Pinpoint the cell where the given text exists, returning its [X, Y] midpoint coordinate. 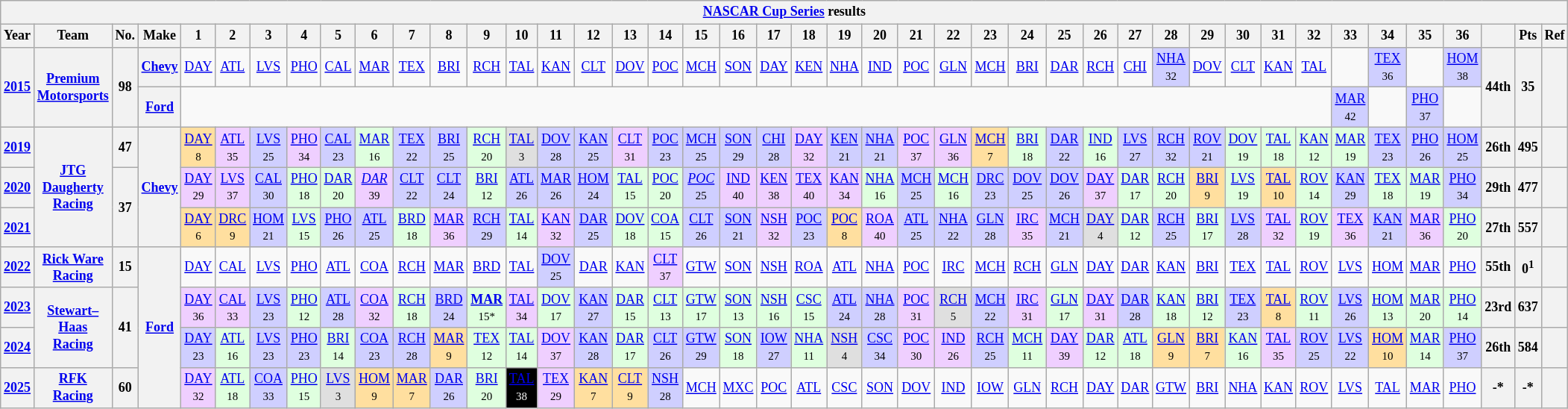
17 [774, 36]
PHO15 [304, 387]
DOV19 [1243, 147]
SON18 [738, 348]
LVS3 [339, 387]
PHO12 [304, 307]
33 [1350, 36]
KAN32 [556, 228]
CSC [845, 387]
32 [1314, 36]
BRI25 [449, 147]
12 [593, 36]
HOM38 [1463, 67]
MAR15* [487, 307]
LVS27 [1135, 147]
LVS15 [304, 228]
29 [1207, 36]
NASCAR Cup Series results [784, 12]
BRD [487, 267]
DOV28 [556, 147]
PHO14 [1463, 307]
CLT13 [665, 307]
TEX22 [412, 147]
KEN38 [774, 187]
28 [1171, 36]
1 [198, 36]
BRI18 [1027, 147]
98 [125, 87]
PHO18 [304, 187]
GTW29 [701, 348]
557 [1528, 228]
TAL18 [1279, 147]
PHO23 [304, 348]
DAR26 [449, 387]
3 [268, 36]
PHO20 [1463, 228]
DAR22 [1065, 147]
HOM24 [593, 187]
KAN7 [593, 387]
IRC [954, 267]
IND16 [1101, 147]
KEN [809, 67]
RFK Racing [73, 387]
CLT9 [630, 387]
20 [880, 36]
NHA21 [880, 147]
2024 [18, 348]
MXC [738, 387]
DAY4 [1101, 228]
CHI28 [774, 147]
13 [630, 36]
30 [1243, 36]
KAN18 [1171, 307]
KAN25 [593, 147]
ROV19 [1314, 228]
CSC34 [880, 348]
GLN36 [954, 147]
MCH21 [1065, 228]
Make [160, 36]
9 [487, 36]
DOV26 [1065, 187]
LVS28 [1243, 228]
KAN21 [1388, 228]
CHI [1135, 67]
COA15 [665, 228]
495 [1528, 147]
NSH16 [774, 307]
23rd [1499, 307]
DAY8 [198, 147]
19 [845, 36]
KEN21 [845, 147]
IND40 [738, 187]
KAN16 [1243, 348]
CLT24 [449, 187]
ATL26 [521, 187]
NHA16 [880, 187]
NHA32 [1171, 67]
IND26 [954, 348]
MAR16 [374, 147]
IRC31 [1027, 307]
MCH7 [990, 147]
27th [1499, 228]
GLN17 [1065, 307]
Team [73, 36]
MCH22 [990, 307]
TAL35 [1279, 348]
RCH5 [954, 307]
Ref [1555, 36]
COA [374, 267]
DOV18 [630, 228]
NSH4 [845, 348]
CLT31 [630, 147]
TAL8 [1279, 307]
KAN29 [1350, 187]
CSC15 [809, 307]
MAR20 [1425, 307]
5 [339, 36]
2015 [18, 87]
DAY37 [1101, 187]
26 [1101, 36]
DAR28 [1135, 307]
MCH16 [954, 187]
RCH18 [412, 307]
POC8 [845, 228]
KAN27 [593, 307]
2020 [18, 187]
CLT22 [412, 187]
DOV17 [556, 307]
MAR42 [1350, 107]
31 [1279, 36]
SON21 [738, 228]
7 [412, 36]
27 [1135, 36]
LVS37 [233, 187]
NSH28 [665, 387]
TEX40 [809, 187]
Stewart–Haas Racing [73, 327]
BRI20 [487, 387]
RCH29 [487, 228]
IOW [990, 387]
LVS19 [1243, 187]
IOW27 [774, 348]
HOM13 [1388, 307]
LVS25 [268, 147]
POC30 [916, 348]
Pts [1528, 36]
TAL38 [521, 387]
47 [125, 147]
HOM21 [268, 228]
POC31 [916, 307]
ATL16 [233, 348]
KAN28 [593, 348]
TEX18 [1388, 187]
ATL35 [233, 147]
HOM [1388, 267]
ATL24 [845, 307]
MAR26 [556, 187]
TAL34 [521, 307]
477 [1528, 187]
637 [1528, 307]
DAR15 [630, 307]
21 [916, 36]
NSH [774, 267]
COA33 [268, 387]
18 [809, 36]
ROV14 [1314, 187]
LVS22 [1350, 348]
CLT37 [665, 267]
2021 [18, 228]
TEX29 [556, 387]
TAL15 [630, 187]
HOM10 [1388, 348]
10 [521, 36]
584 [1528, 348]
NSH32 [774, 228]
DRC9 [233, 228]
60 [125, 387]
NHA11 [809, 348]
16 [738, 36]
2023 [18, 307]
Year [18, 36]
MCH11 [1027, 348]
JTG Daugherty Racing [73, 187]
2 [233, 36]
TAL3 [521, 147]
POC37 [916, 147]
GLN28 [990, 228]
MAR7 [412, 387]
CAL33 [233, 307]
TAL32 [1279, 228]
24 [1027, 36]
DAY36 [198, 307]
4 [304, 36]
BRI7 [1207, 348]
GTW17 [701, 307]
8 [449, 36]
COA23 [374, 348]
ROA40 [880, 228]
BRD18 [412, 228]
22 [954, 36]
IRC35 [1027, 228]
2025 [18, 387]
14 [665, 36]
55th [1499, 267]
Rick Ware Racing [73, 267]
MAR14 [1425, 348]
01 [1528, 267]
SON29 [738, 147]
BRI14 [339, 348]
BRI9 [1207, 187]
DOV37 [556, 348]
NHA22 [954, 228]
RCH28 [412, 348]
TEX12 [487, 348]
TAL10 [1279, 187]
2022 [18, 267]
Premium Motorsports [73, 87]
SON13 [738, 307]
DAY23 [198, 348]
ROV21 [1207, 147]
HOM25 [1463, 147]
No. [125, 36]
BRD24 [449, 307]
23 [990, 36]
ROV11 [1314, 307]
2019 [18, 147]
LVS26 [1350, 307]
KAN34 [845, 187]
37 [125, 207]
BRI17 [1207, 228]
29th [1499, 187]
CAL23 [339, 147]
ROA [809, 267]
GLN9 [1171, 348]
DAY31 [1101, 307]
RCH32 [1171, 147]
POC25 [701, 187]
DRC23 [990, 187]
ROV25 [1314, 348]
36 [1463, 36]
DAY39 [1065, 348]
MAR9 [449, 348]
POC20 [665, 187]
DAR20 [339, 187]
DAY29 [198, 187]
HOM9 [374, 387]
COA32 [374, 307]
6 [374, 36]
CAL30 [268, 187]
DAY6 [198, 228]
41 [125, 327]
KAN12 [1314, 147]
NHA28 [880, 307]
DAR39 [374, 187]
DAR25 [593, 228]
34 [1388, 36]
25 [1065, 36]
11 [556, 36]
ATL28 [339, 307]
44th [1499, 87]
